Capture the cell that displays the provided text and extract its [x, y] central coordinate. 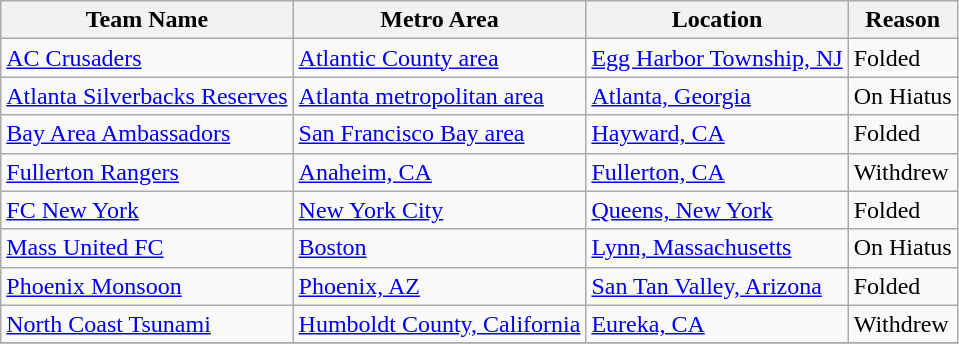
Mass United FC [147, 248]
Metro Area [440, 20]
Phoenix Monsoon [147, 286]
Egg Harbor Township, NJ [717, 58]
Phoenix, AZ [440, 286]
Humboldt County, California [440, 324]
Fullerton, CA [717, 172]
Location [717, 20]
Hayward, CA [717, 134]
Boston [440, 248]
Eureka, CA [717, 324]
Team Name [147, 20]
Bay Area Ambassadors [147, 134]
San Francisco Bay area [440, 134]
Queens, New York [717, 210]
Fullerton Rangers [147, 172]
Reason [902, 20]
North Coast Tsunami [147, 324]
Atlantic County area [440, 58]
Atlanta metropolitan area [440, 96]
New York City [440, 210]
Lynn, Massachusetts [717, 248]
Anaheim, CA [440, 172]
FC New York [147, 210]
AC Crusaders [147, 58]
San Tan Valley, Arizona [717, 286]
Atlanta, Georgia [717, 96]
Atlanta Silverbacks Reserves [147, 96]
